Capture the cell that displays the provided text and extract its (x, y) central coordinate. 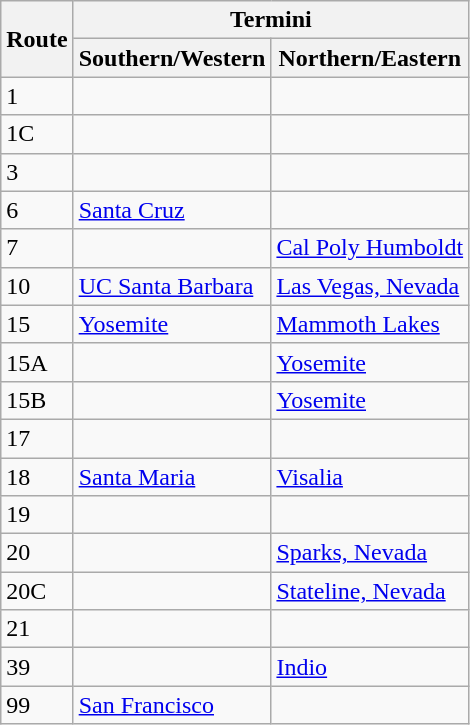
3 (37, 172)
20C (37, 591)
15 (37, 324)
19 (37, 515)
Visalia (370, 477)
Santa Cruz (172, 210)
Termini (270, 20)
39 (37, 667)
Northern/Eastern (370, 58)
17 (37, 438)
San Francisco (172, 705)
15B (37, 400)
Southern/Western (172, 58)
21 (37, 629)
Las Vegas, Nevada (370, 286)
Mammoth Lakes (370, 324)
UC Santa Barbara (172, 286)
Stateline, Nevada (370, 591)
Cal Poly Humboldt (370, 248)
7 (37, 248)
1C (37, 134)
Santa Maria (172, 477)
18 (37, 477)
99 (37, 705)
6 (37, 210)
1 (37, 96)
20 (37, 553)
Route (37, 39)
10 (37, 286)
Indio (370, 667)
Sparks, Nevada (370, 553)
15A (37, 362)
